For the text-containing cell, return its midpoint in (x, y) coordinate format. 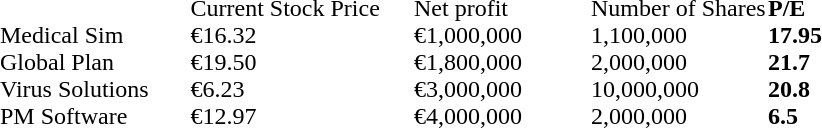
Medical Sim (95, 36)
1,100,000 (680, 36)
€16.32 (302, 36)
Virus Solutions (95, 90)
€3,000,000 (502, 90)
10,000,000 (680, 90)
€6.23 (302, 90)
Global Plan (95, 62)
€1,000,000 (502, 36)
€1,800,000 (502, 62)
2,000,000 (680, 62)
€19.50 (302, 62)
